Identify which cell holds the provided text, then report its [x, y] central coordinate. 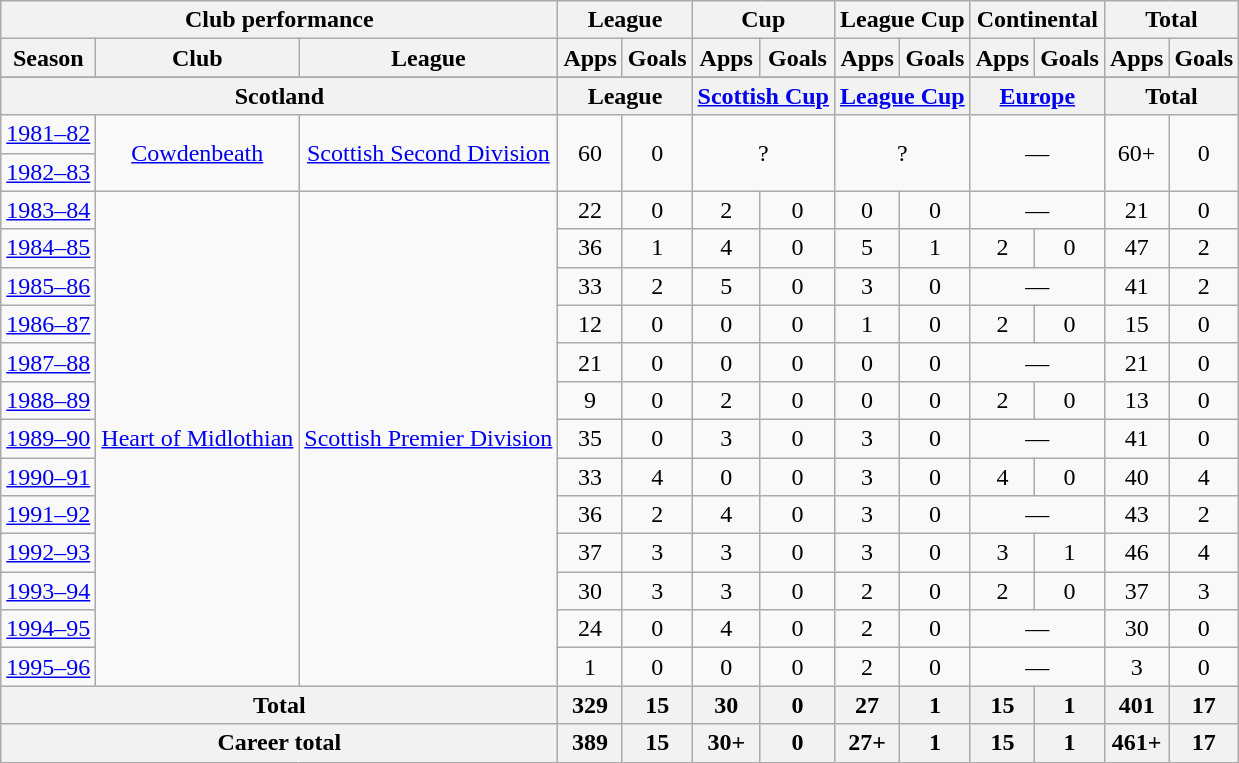
1984–85 [48, 248]
Continental [1037, 20]
329 [590, 705]
24 [590, 629]
27 [866, 705]
1992–93 [48, 553]
12 [590, 324]
401 [1136, 705]
461+ [1136, 743]
Scottish Cup [763, 96]
Cup [763, 20]
1990–91 [48, 477]
1982–83 [48, 172]
27+ [866, 743]
1981–82 [48, 134]
1991–92 [48, 515]
1994–95 [48, 629]
9 [590, 400]
46 [1136, 553]
1993–94 [48, 591]
1985–86 [48, 286]
22 [590, 210]
Heart of Midlothian [198, 438]
Club [198, 58]
389 [590, 743]
Career total [280, 743]
30+ [726, 743]
1995–96 [48, 667]
47 [1136, 248]
60+ [1136, 153]
1983–84 [48, 210]
Europe [1037, 96]
1987–88 [48, 362]
Scottish Premier Division [428, 438]
Season [48, 58]
43 [1136, 515]
13 [1136, 400]
35 [590, 438]
Scottish Second Division [428, 153]
Cowdenbeath [198, 153]
1986–87 [48, 324]
1988–89 [48, 400]
1989–90 [48, 438]
Scotland [280, 96]
Club performance [280, 20]
60 [590, 153]
40 [1136, 477]
